For the text-containing cell, return its midpoint in (X, Y) coordinate format. 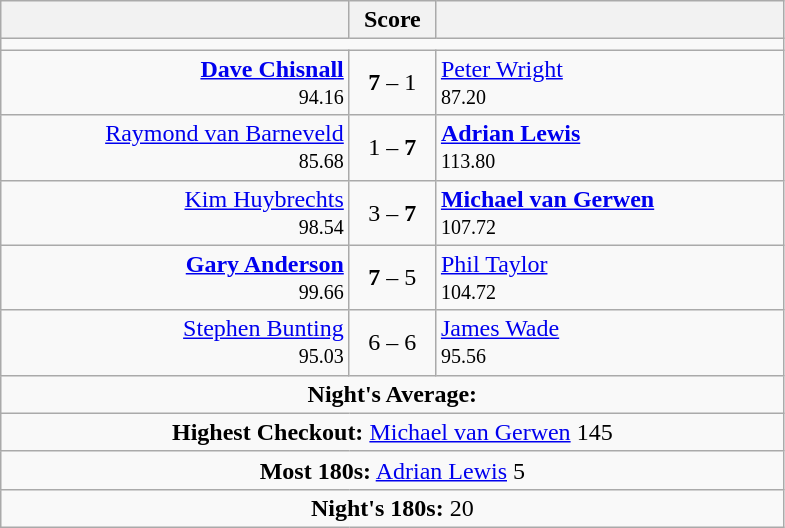
Peter Wright 87.20 (610, 82)
3 – 7 (392, 212)
1 – 7 (392, 148)
Stephen Bunting 95.03 (176, 342)
Kim Huybrechts 98.54 (176, 212)
Adrian Lewis 113.80 (610, 148)
Most 180s: Adrian Lewis 5 (392, 470)
Night's Average: (392, 394)
James Wade 95.56 (610, 342)
Gary Anderson 99.66 (176, 278)
7 – 5 (392, 278)
Dave Chisnall 94.16 (176, 82)
Night's 180s: 20 (392, 508)
Raymond van Barneveld 85.68 (176, 148)
7 – 1 (392, 82)
Score (392, 20)
Highest Checkout: Michael van Gerwen 145 (392, 432)
6 – 6 (392, 342)
Phil Taylor 104.72 (610, 278)
Michael van Gerwen 107.72 (610, 212)
